Provide the (x, y) coordinate of the cell's center where the given text is located.  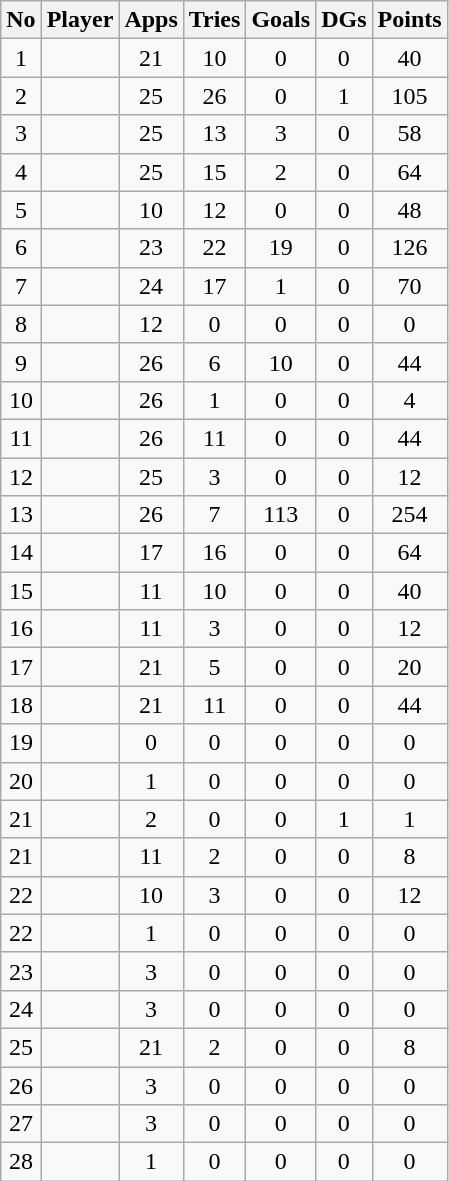
Apps (151, 20)
126 (410, 248)
DGs (344, 20)
28 (21, 1162)
48 (410, 210)
9 (21, 362)
Player (80, 20)
58 (410, 134)
18 (21, 705)
254 (410, 515)
Points (410, 20)
27 (21, 1124)
14 (21, 553)
105 (410, 96)
Goals (281, 20)
Tries (214, 20)
70 (410, 286)
113 (281, 515)
No (21, 20)
